Pinpoint the cell where the given text exists, returning its [x, y] midpoint coordinate. 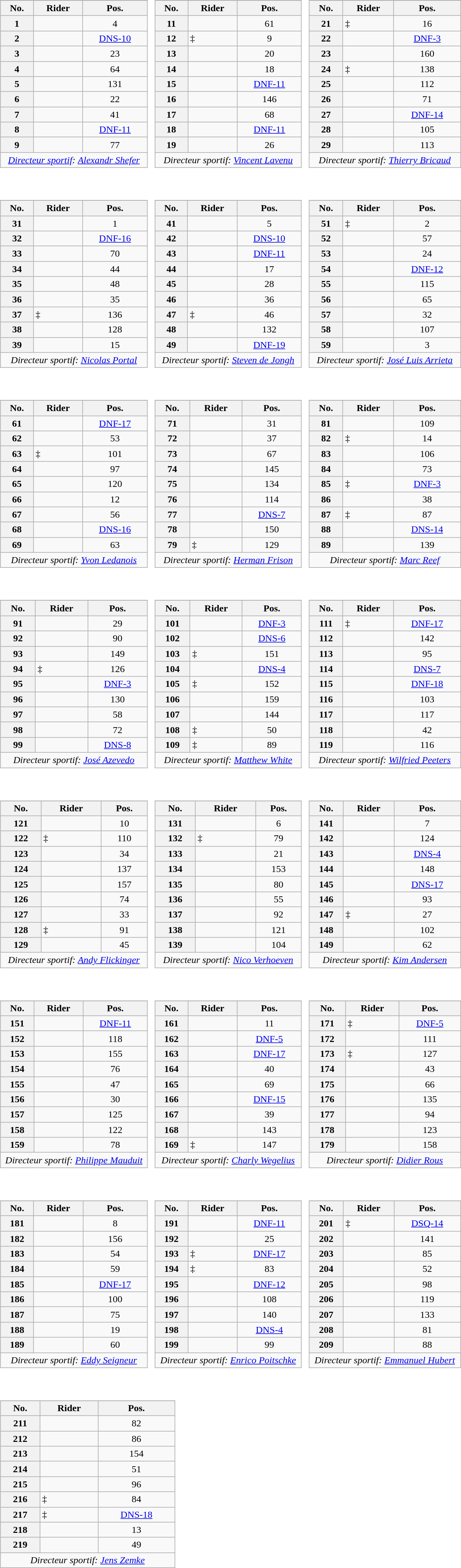
DNF-18 [427, 684]
179 [328, 1145]
187 [17, 1315]
No. Rider Pos. 131 6 132 ‡ 79 133 21 134 153 135 80 136 55 137 92 138 121 139 104 Directeur sportif: Nico Verhoeven [230, 879]
213 [20, 1454]
30 [115, 1099]
DNS-18 [137, 1515]
212 [20, 1439]
175 [328, 1084]
192 [172, 1238]
203 [326, 1254]
Directeur sportif: Kim Andersen [385, 960]
177 [328, 1115]
Directeur sportif: Eddy Seigneur [74, 1360]
60 [115, 1345]
90 [117, 639]
Directeur sportif: Nicolas Portal [74, 360]
176 [328, 1099]
186 [17, 1299]
130 [117, 699]
DSQ-14 [427, 1223]
Directeur sportif: José Azevedo [74, 760]
205 [326, 1284]
Directeur sportif: Enrico Poitschke [229, 1360]
Directeur sportif: Thierry Bricaud [385, 160]
Directeur sportif: Wilfried Peeters [385, 760]
209 [326, 1345]
161 [172, 1023]
191 [172, 1223]
166 [172, 1099]
198 [172, 1330]
Directeur sportif: Emmanuel Hubert [385, 1360]
70 [115, 254]
204 [326, 1269]
Directeur sportif: Jens Zemke [87, 1560]
178 [328, 1130]
164 [172, 1069]
No. Rider Pos. 191 DNF-11 192 25 193 ‡ DNF-17 194 ‡ 83 195 DNF-12 196 108 197 140 198 DNS-4 199 99 Directeur sportif: Enrico Poitschke [230, 1279]
20 [269, 53]
185 [17, 1284]
215 [20, 1484]
DNF-15 [269, 1099]
163 [172, 1054]
40 [269, 1069]
160 [427, 53]
DNF-14 [427, 115]
110 [125, 838]
202 [326, 1238]
211 [20, 1424]
206 [326, 1299]
219 [20, 1545]
214 [20, 1469]
171 [328, 1023]
182 [17, 1238]
167 [172, 1115]
100 [115, 1299]
No. Rider Pos. 71 31 72 37 73 67 74 145 75 134 76 114 77 DNS-7 78 150 79 ‡ 129 Directeur sportif: Herman Frison [230, 479]
199 [172, 1345]
Directeur sportif: Vincent Lavenu [229, 160]
Directeur sportif: Alexandr Shefer [74, 160]
140 [269, 1315]
208 [326, 1330]
10 [125, 823]
162 [172, 1038]
181 [17, 1223]
No. Rider Pos. 161 11 162 DNF-5 163 DNF-17 164 40 165 69 166 DNF-15 167 39 168 143 169 ‡ 147 Directeur sportif: Charly Wegelius [230, 1079]
Directeur sportif: Didier Rous [385, 1160]
DNS-8 [117, 745]
Directeur sportif: Matthew White [229, 760]
Directeur sportif: Andy Flickinger [74, 960]
120 [115, 484]
80 [279, 884]
196 [172, 1299]
Directeur sportif: José Luis Arrieta [385, 360]
Directeur sportif: Marc Reef [385, 560]
218 [20, 1530]
Directeur sportif: Yvon Ledanois [74, 560]
DNF-19 [269, 345]
184 [17, 1269]
DNS-14 [427, 530]
168 [172, 1130]
No. Rider Pos. 101 DNF-3 102 DNS-6 103 ‡ 151 104 DNS-4 105 ‡ 152 106 159 107 144 108 ‡ 50 109 ‡ 89 Directeur sportif: Matthew White [230, 679]
Directeur sportif: Nico Verhoeven [229, 960]
DNS-16 [115, 530]
DNF-16 [115, 239]
193 [172, 1254]
194 [172, 1269]
Directeur sportif: Philippe Mauduit [74, 1160]
207 [326, 1315]
50 [272, 730]
DNS-6 [272, 639]
No. Rider Pos. 41 5 42 DNS-10 43 DNF-11 44 17 45 28 46 36 47 ‡ 46 48 132 49 DNF-19 Directeur sportif: Steven de Jongh [230, 279]
188 [17, 1330]
Directeur sportif: Steven de Jongh [229, 360]
Directeur sportif: Herman Frison [229, 560]
195 [172, 1284]
217 [20, 1515]
DNS-17 [427, 884]
174 [328, 1069]
183 [17, 1254]
165 [172, 1084]
172 [328, 1038]
150 [272, 530]
189 [17, 1345]
197 [172, 1315]
201 [326, 1223]
173 [328, 1054]
Directeur sportif: Charly Wegelius [229, 1160]
169 [172, 1145]
216 [20, 1499]
